Detect which cell encompasses the target text, then output its (X, Y) center coordinate. 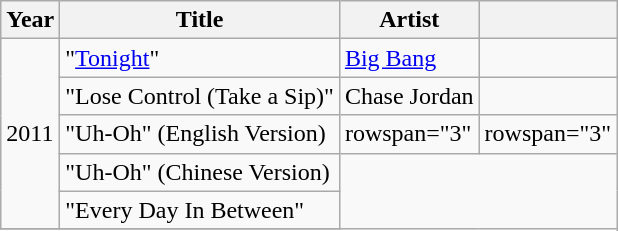
Artist (409, 20)
Year (30, 20)
"Uh-Oh" (English Version) (200, 134)
Big Bang (409, 58)
"Lose Control (Take a Sip)" (200, 96)
"Uh-Oh" (Chinese Version) (200, 172)
"Every Day In Between" (200, 210)
2011 (30, 134)
"Tonight" (200, 58)
Chase Jordan (409, 96)
Title (200, 20)
